Provide the [X, Y] coordinate of the cell's center where the given text is located.  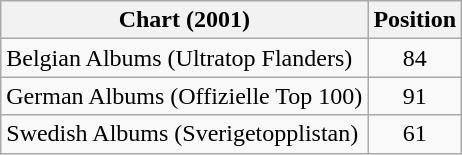
Swedish Albums (Sverigetopplistan) [184, 134]
Position [415, 20]
German Albums (Offizielle Top 100) [184, 96]
84 [415, 58]
91 [415, 96]
Belgian Albums (Ultratop Flanders) [184, 58]
Chart (2001) [184, 20]
61 [415, 134]
